Return (x, y) of the center of cell containing provided text 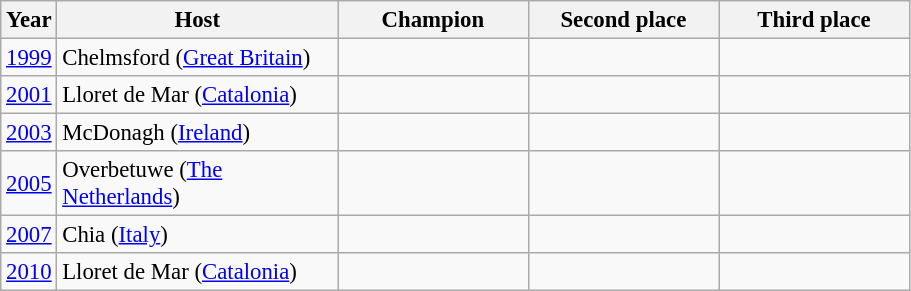
Host (198, 20)
Second place (624, 20)
2005 (29, 184)
2007 (29, 235)
Year (29, 20)
Chia (Italy) (198, 235)
2001 (29, 95)
Lloret de Mar (Catalonia) (198, 95)
2003 (29, 133)
Third place (814, 20)
Overbetuwe (The Netherlands) (198, 184)
Champion (434, 20)
Chelmsford (Great Britain) (198, 58)
McDonagh (Ireland) (198, 133)
1999 (29, 58)
